Return the [x, y] coordinate for the center point of the cell that contains the specified text.  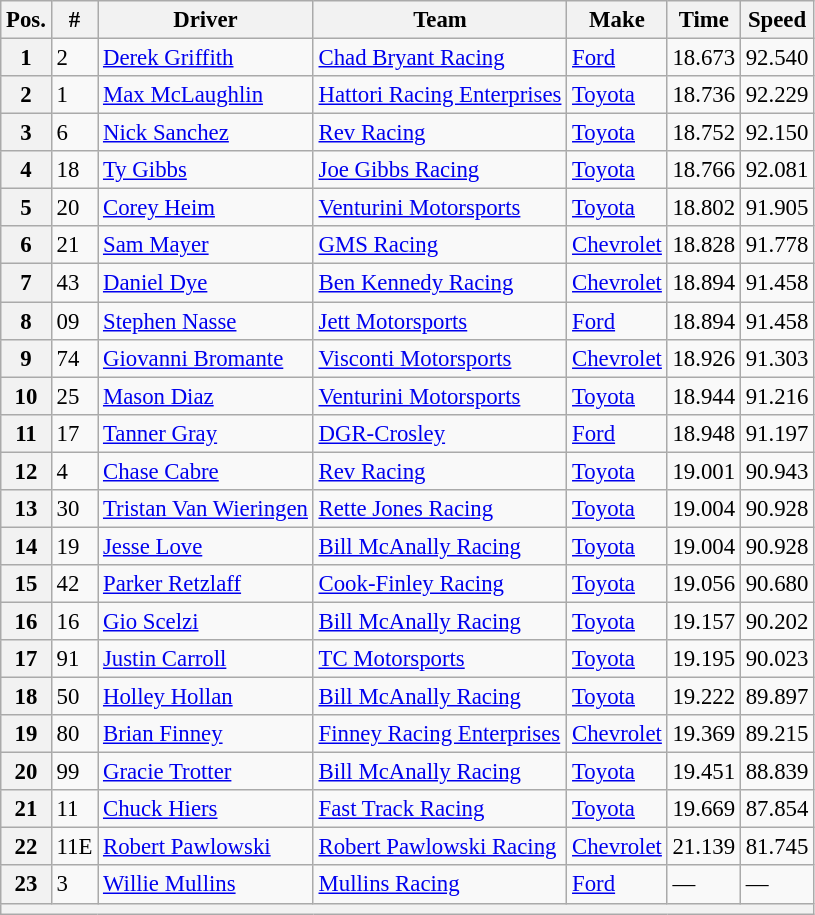
Max McLaughlin [206, 95]
Fast Track Racing [440, 809]
19.195 [704, 659]
Cook-Finley Racing [440, 584]
Speed [776, 20]
Finney Racing Enterprises [440, 734]
Willie Mullins [206, 885]
7 [26, 283]
Justin Carroll [206, 659]
Chase Cabre [206, 471]
Giovanni Bromante [206, 358]
90.943 [776, 471]
22 [26, 847]
74 [74, 358]
19.451 [704, 772]
43 [74, 283]
Parker Retzlaff [206, 584]
92.229 [776, 95]
14 [26, 546]
91.197 [776, 433]
30 [74, 509]
13 [26, 509]
18.802 [704, 208]
Robert Pawlowski Racing [440, 847]
Make [617, 20]
Corey Heim [206, 208]
19.001 [704, 471]
TC Motorsports [440, 659]
91.216 [776, 396]
19.669 [704, 809]
09 [74, 321]
42 [74, 584]
18.752 [704, 133]
Tanner Gray [206, 433]
91.303 [776, 358]
88.839 [776, 772]
Chad Bryant Racing [440, 58]
Driver [206, 20]
90.680 [776, 584]
Chuck Hiers [206, 809]
Brian Finney [206, 734]
92.150 [776, 133]
18.673 [704, 58]
Tristan Van Wieringen [206, 509]
Stephen Nasse [206, 321]
Ben Kennedy Racing [440, 283]
11E [74, 847]
GMS Racing [440, 245]
Sam Mayer [206, 245]
Mason Diaz [206, 396]
Team [440, 20]
Daniel Dye [206, 283]
89.897 [776, 697]
19.157 [704, 621]
90.202 [776, 621]
Visconti Motorsports [440, 358]
10 [26, 396]
92.540 [776, 58]
8 [26, 321]
Rette Jones Racing [440, 509]
15 [26, 584]
19.056 [704, 584]
Mullins Racing [440, 885]
50 [74, 697]
Derek Griffith [206, 58]
9 [26, 358]
12 [26, 471]
91.905 [776, 208]
21.139 [704, 847]
Joe Gibbs Racing [440, 170]
23 [26, 885]
Gio Scelzi [206, 621]
Hattori Racing Enterprises [440, 95]
18.736 [704, 95]
18.944 [704, 396]
Nick Sanchez [206, 133]
91 [74, 659]
Robert Pawlowski [206, 847]
91.778 [776, 245]
90.023 [776, 659]
80 [74, 734]
99 [74, 772]
18.828 [704, 245]
Jett Motorsports [440, 321]
92.081 [776, 170]
18.926 [704, 358]
Gracie Trotter [206, 772]
19.369 [704, 734]
18.948 [704, 433]
Holley Hollan [206, 697]
89.215 [776, 734]
Pos. [26, 20]
5 [26, 208]
DGR-Crosley [440, 433]
Jesse Love [206, 546]
18.766 [704, 170]
Time [704, 20]
87.854 [776, 809]
19.222 [704, 697]
81.745 [776, 847]
25 [74, 396]
# [74, 20]
Ty Gibbs [206, 170]
